Find where the given text appears and provide that cell's center as [X, Y] coordinate. 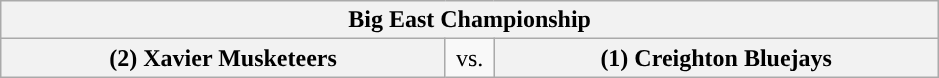
(1) Creighton Bluejays [716, 58]
(2) Xavier Musketeers [224, 58]
vs. [470, 58]
Big East Championship [470, 20]
